Return [x, y] of the center of cell containing provided text 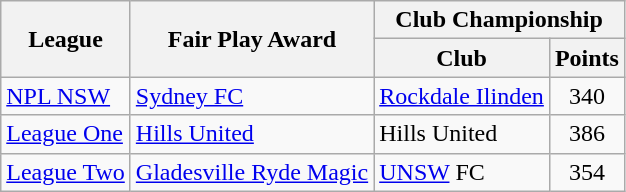
354 [586, 172]
League Two [66, 172]
Sydney FC [252, 96]
League One [66, 134]
Points [586, 58]
Club Championship [500, 20]
340 [586, 96]
Club [462, 58]
386 [586, 134]
UNSW FC [462, 172]
NPL NSW [66, 96]
Rockdale Ilinden [462, 96]
Fair Play Award [252, 39]
Gladesville Ryde Magic [252, 172]
League [66, 39]
